Scan for the cell matching the given text and deliver its [x, y] coordinate at center. 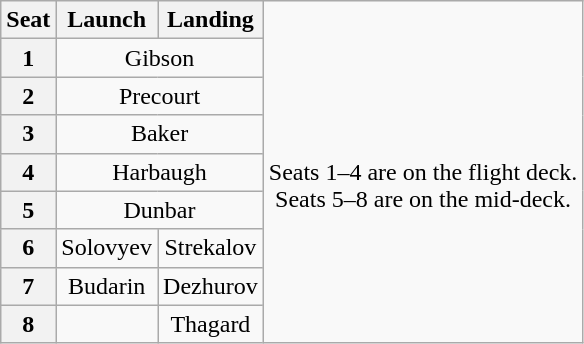
8 [28, 324]
5 [28, 210]
7 [28, 286]
2 [28, 96]
Baker [160, 134]
4 [28, 172]
Precourt [160, 96]
Dunbar [160, 210]
Solovyev [107, 248]
1 [28, 58]
Seats 1–4 are on the flight deck.Seats 5–8 are on the mid-deck. [423, 172]
Seat [28, 20]
3 [28, 134]
Gibson [160, 58]
6 [28, 248]
Thagard [211, 324]
Dezhurov [211, 286]
Landing [211, 20]
Launch [107, 20]
Harbaugh [160, 172]
Strekalov [211, 248]
Budarin [107, 286]
